Output the (X, Y) coordinate of the center of the cell containing the given text.  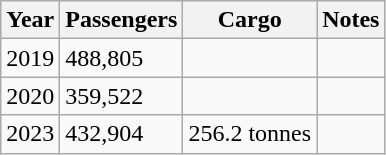
432,904 (122, 134)
2020 (30, 96)
488,805 (122, 58)
256.2 tonnes (250, 134)
Notes (351, 20)
359,522 (122, 96)
2019 (30, 58)
Cargo (250, 20)
2023 (30, 134)
Passengers (122, 20)
Year (30, 20)
